Detect which cell encompasses the target text, then output its (X, Y) center coordinate. 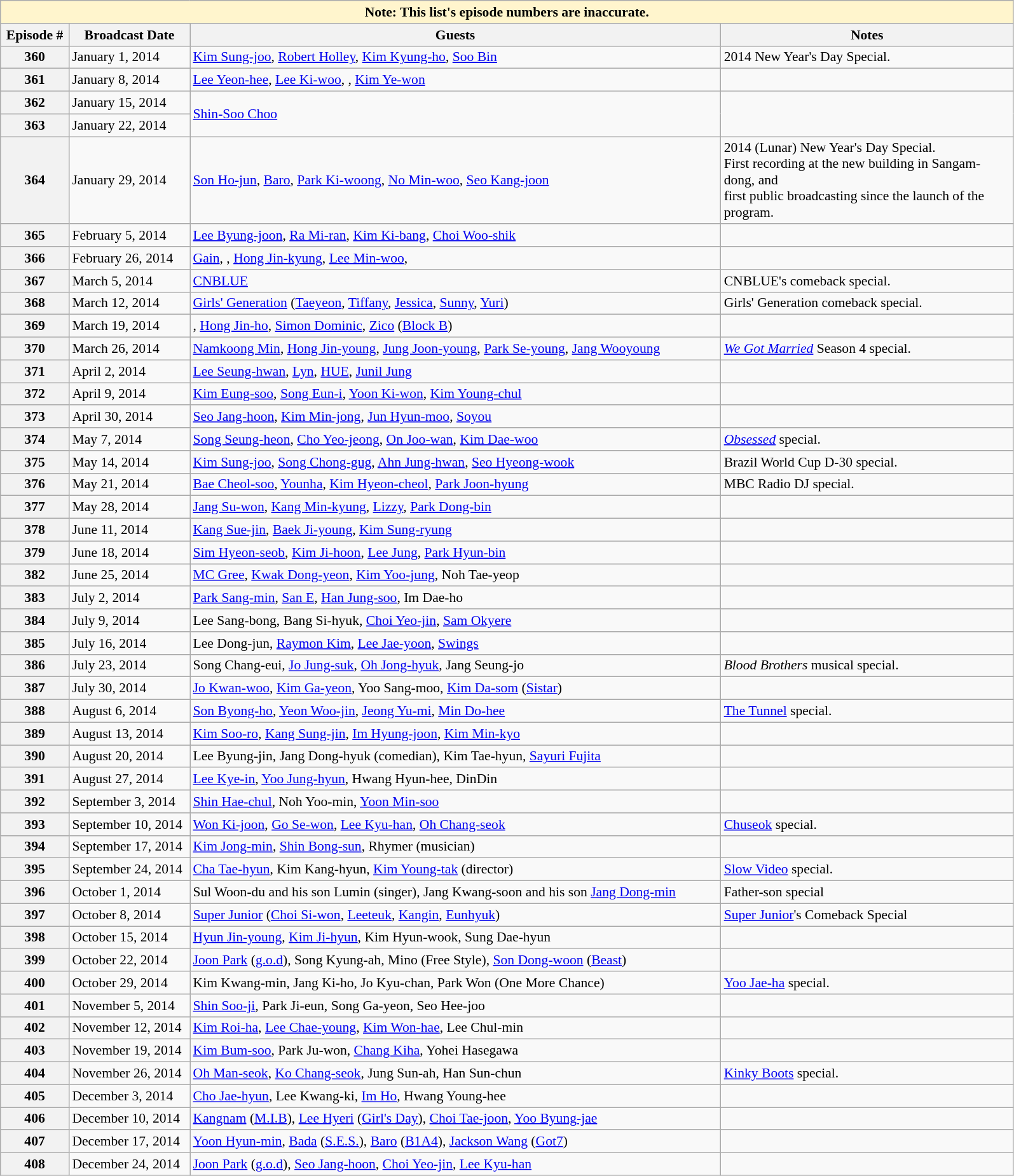
Cha Tae-hyun, Kim Kang-hyun, Kim Young-tak (director) (455, 870)
378 (35, 530)
Kim Roi-ha, Lee Chae-young, Kim Won-hae, Lee Chul-min (455, 1028)
Song Seung-heon, Cho Yeo-jeong, On Joo-wan, Kim Dae-woo (455, 439)
Lee Dong-jun, Raymon Kim, Lee Jae-yoon, Swings (455, 643)
Namkoong Min, Hong Jin-young, Jung Joon-young, Park Se-young, Jang Wooyoung (455, 349)
383 (35, 598)
January 1, 2014 (129, 57)
May 14, 2014 (129, 462)
392 (35, 802)
Super Junior's Comeback Special (867, 915)
374 (35, 439)
Jo Kwan-woo, Kim Ga-yeon, Yoo Sang-moo, Kim Da-som (Sistar) (455, 688)
Oh Man-seok, Ko Chang-seok, Jung Sun-ah, Han Sun-chun (455, 1074)
May 21, 2014 (129, 484)
398 (35, 938)
January 29, 2014 (129, 181)
Note: This list's episode numbers are inaccurate. (507, 12)
377 (35, 507)
We Got Married Season 4 special. (867, 349)
404 (35, 1074)
401 (35, 1006)
January 22, 2014 (129, 125)
372 (35, 394)
Lee Sang-bong, Bang Si-hyuk, Choi Yeo-jin, Sam Okyere (455, 620)
Park Sang-min, San E, Han Jung-soo, Im Dae-ho (455, 598)
Kim Sung-joo, Robert Holley, Kim Kyung-ho, Soo Bin (455, 57)
Seo Jang-hoon, Kim Min-jong, Jun Hyun-moo, Soyou (455, 417)
February 26, 2014 (129, 258)
363 (35, 125)
September 3, 2014 (129, 802)
Kinky Boots special. (867, 1074)
368 (35, 303)
Chuseok special. (867, 824)
382 (35, 575)
366 (35, 258)
April 9, 2014 (129, 394)
Broadcast Date (129, 35)
407 (35, 1142)
December 3, 2014 (129, 1096)
October 29, 2014 (129, 983)
August 6, 2014 (129, 711)
August 27, 2014 (129, 779)
400 (35, 983)
Kim Kwang-min, Jang Ki-ho, Jo Kyu-chan, Park Won (One More Chance) (455, 983)
371 (35, 371)
Joon Park (g.o.d), Seo Jang-hoon, Choi Yeo-jin, Lee Kyu-han (455, 1164)
367 (35, 281)
July 9, 2014 (129, 620)
October 15, 2014 (129, 938)
393 (35, 824)
December 10, 2014 (129, 1119)
March 19, 2014 (129, 326)
, Hong Jin-ho, Simon Dominic, Zico (Block B) (455, 326)
394 (35, 847)
CNBLUE (455, 281)
408 (35, 1164)
376 (35, 484)
390 (35, 756)
Kim Sung-joo, Song Chong-gug, Ahn Jung-hwan, Seo Hyeong-wook (455, 462)
June 11, 2014 (129, 530)
Hyun Jin-young, Kim Ji-hyun, Kim Hyun-wook, Sung Dae-hyun (455, 938)
386 (35, 666)
MBC Radio DJ special. (867, 484)
2014 New Year's Day Special. (867, 57)
Gain, , Hong Jin-kyung, Lee Min-woo, (455, 258)
January 15, 2014 (129, 103)
370 (35, 349)
361 (35, 80)
Lee Byung-joon, Ra Mi-ran, Kim Ki-bang, Choi Woo-shik (455, 236)
384 (35, 620)
April 30, 2014 (129, 417)
Obsessed special. (867, 439)
Slow Video special. (867, 870)
399 (35, 961)
December 17, 2014 (129, 1142)
August 20, 2014 (129, 756)
365 (35, 236)
391 (35, 779)
Son Byong-ho, Yeon Woo-jin, Jeong Yu-mi, Min Do-hee (455, 711)
Girls' Generation (Taeyeon, Tiffany, Jessica, Sunny, Yuri) (455, 303)
364 (35, 181)
405 (35, 1096)
Joon Park (g.o.d), Song Kyung-ah, Mino (Free Style), Son Dong-woon (Beast) (455, 961)
Notes (867, 35)
May 28, 2014 (129, 507)
375 (35, 462)
March 5, 2014 (129, 281)
387 (35, 688)
Lee Seung-hwan, Lyn, HUE, Junil Jung (455, 371)
Super Junior (Choi Si-won, Leeteuk, Kangin, Eunhyuk) (455, 915)
July 23, 2014 (129, 666)
360 (35, 57)
Shin-Soo Choo (455, 114)
October 1, 2014 (129, 892)
CNBLUE's comeback special. (867, 281)
379 (35, 552)
June 25, 2014 (129, 575)
October 8, 2014 (129, 915)
November 19, 2014 (129, 1051)
385 (35, 643)
389 (35, 734)
Won Ki-joon, Go Se-won, Lee Kyu-han, Oh Chang-seok (455, 824)
January 8, 2014 (129, 80)
Guests (455, 35)
Kim Soo-ro, Kang Sung-jin, Im Hyung-joon, Kim Min-kyo (455, 734)
388 (35, 711)
September 10, 2014 (129, 824)
July 2, 2014 (129, 598)
362 (35, 103)
November 12, 2014 (129, 1028)
395 (35, 870)
Lee Yeon-hee, Lee Ki-woo, , Kim Ye-won (455, 80)
Kang Sue-jin, Baek Ji-young, Kim Sung-ryung (455, 530)
Kim Eung-soo, Song Eun-i, Yoon Ki-won, Kim Young-chul (455, 394)
September 24, 2014 (129, 870)
Sul Woon-du and his son Lumin (singer), Jang Kwang-soon and his son Jang Dong-min (455, 892)
February 5, 2014 (129, 236)
June 18, 2014 (129, 552)
Sim Hyeon-seob, Kim Ji-hoon, Lee Jung, Park Hyun-bin (455, 552)
April 2, 2014 (129, 371)
Kim Bum-soo, Park Ju-won, Chang Kiha, Yohei Hasegawa (455, 1051)
Yoon Hyun-min, Bada (S.E.S.), Baro (B1A4), Jackson Wang (Got7) (455, 1142)
December 24, 2014 (129, 1164)
July 30, 2014 (129, 688)
May 7, 2014 (129, 439)
Jang Su-won, Kang Min-kyung, Lizzy, Park Dong-bin (455, 507)
397 (35, 915)
Cho Jae-hyun, Lee Kwang-ki, Im Ho, Hwang Young-hee (455, 1096)
Brazil World Cup D-30 special. (867, 462)
March 12, 2014 (129, 303)
Kangnam (M.I.B), Lee Hyeri (Girl's Day), Choi Tae-joon, Yoo Byung-jae (455, 1119)
Lee Byung-jin, Jang Dong-hyuk (comedian), Kim Tae-hyun, Sayuri Fujita (455, 756)
November 5, 2014 (129, 1006)
October 22, 2014 (129, 961)
Song Chang-eui, Jo Jung-suk, Oh Jong-hyuk, Jang Seung-jo (455, 666)
Lee Kye-in, Yoo Jung-hyun, Hwang Hyun-hee, DinDin (455, 779)
Girls' Generation comeback special. (867, 303)
November 26, 2014 (129, 1074)
Shin Soo-ji, Park Ji-eun, Song Ga-yeon, Seo Hee-joo (455, 1006)
MC Gree, Kwak Dong-yeon, Kim Yoo-jung, Noh Tae-yeop (455, 575)
373 (35, 417)
Son Ho-jun, Baro, Park Ki-woong, No Min-woo, Seo Kang-joon (455, 181)
July 16, 2014 (129, 643)
Episode # (35, 35)
September 17, 2014 (129, 847)
August 13, 2014 (129, 734)
Blood Brothers musical special. (867, 666)
369 (35, 326)
Bae Cheol-soo, Younha, Kim Hyeon-cheol, Park Joon-hyung (455, 484)
406 (35, 1119)
March 26, 2014 (129, 349)
396 (35, 892)
Kim Jong-min, Shin Bong-sun, Rhymer (musician) (455, 847)
Father-son special (867, 892)
403 (35, 1051)
402 (35, 1028)
The Tunnel special. (867, 711)
Yoo Jae-ha special. (867, 983)
Shin Hae-chul, Noh Yoo-min, Yoon Min-soo (455, 802)
